Detect which cell encompasses the target text, then output its [X, Y] center coordinate. 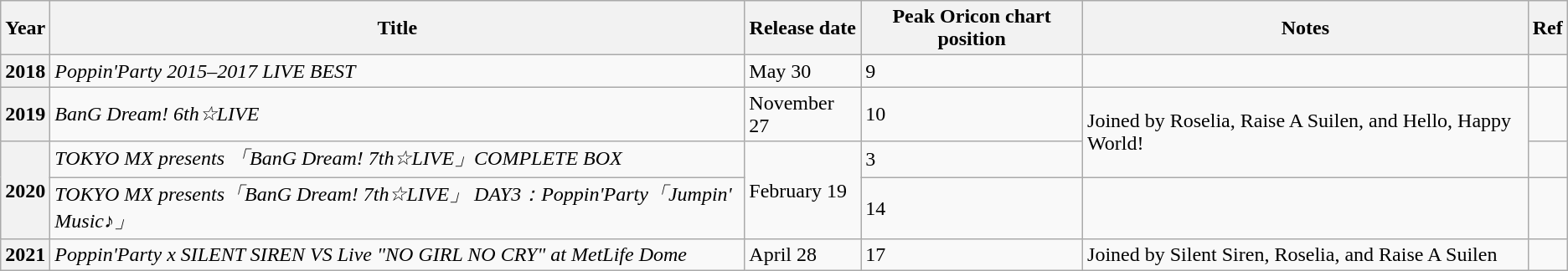
BanG Dream! 6th☆LIVE [397, 114]
Poppin'Party x SILENT SIREN VS Live "NO GIRL NO CRY" at MetLife Dome [397, 255]
Poppin'Party 2015–2017 LIVE BEST [397, 71]
April 28 [802, 255]
Title [397, 28]
9 [972, 71]
Joined by Silent Siren, Roselia, and Raise A Suilen [1306, 255]
Joined by Roselia, Raise A Suilen, and Hello, Happy World! [1306, 132]
10 [972, 114]
TOKYO MX presents「BanG Dream! 7th☆LIVE」 DAY3：Poppin'Party「Jumpin' Music♪」 [397, 208]
2020 [25, 191]
2021 [25, 255]
Peak Oricon chart position [972, 28]
May 30 [802, 71]
TOKYO MX presents 「BanG Dream! 7th☆LIVE」COMPLETE BOX [397, 159]
14 [972, 208]
Year [25, 28]
17 [972, 255]
2019 [25, 114]
Ref [1548, 28]
Release date [802, 28]
3 [972, 159]
February 19 [802, 191]
2018 [25, 71]
November 27 [802, 114]
Notes [1306, 28]
